Pinpoint the cell where the given text exists, returning its [x, y] midpoint coordinate. 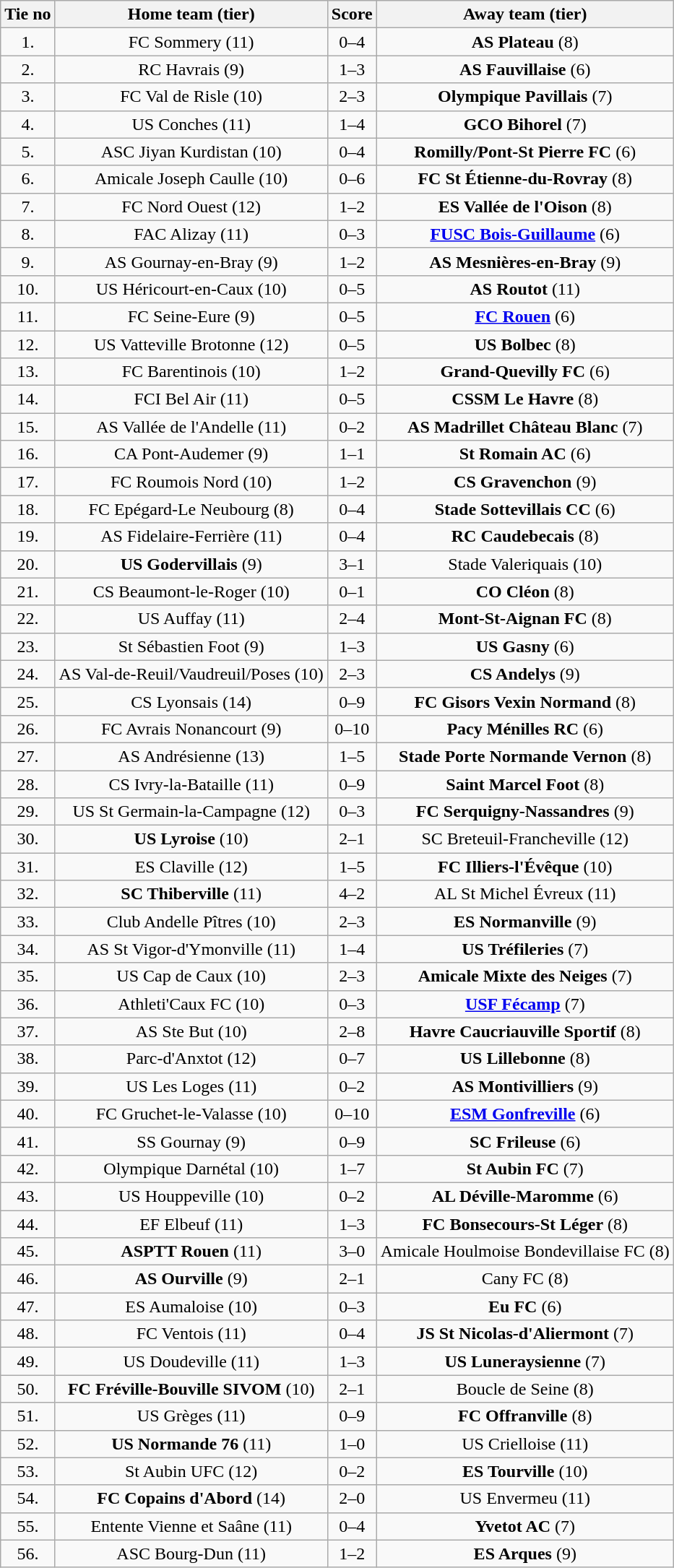
US Houppeville (10) [191, 1196]
AS Gournay-en-Bray (9) [191, 261]
US Bolbec (8) [524, 345]
1–7 [352, 1169]
FC Offranville (8) [524, 1416]
41. [27, 1141]
Tie no [27, 14]
CA Pont-Audemer (9) [191, 454]
AS Montivilliers (9) [524, 1086]
30. [27, 839]
12. [27, 345]
US Conches (11) [191, 124]
Stade Porte Normande Vernon (8) [524, 756]
US Les Loges (11) [191, 1086]
Stade Sottevillais CC (6) [524, 509]
FUSC Bois-Guillaume (6) [524, 234]
FCI Bel Air (11) [191, 399]
FC St Étienne-du-Rovray (8) [524, 179]
AS Madrillet Château Blanc (7) [524, 427]
FC Ventois (11) [191, 1334]
Mont-St-Aignan FC (8) [524, 619]
33. [27, 922]
ASC Jiyan Kurdistan (10) [191, 152]
US Doudeville (11) [191, 1361]
AS Routot (11) [524, 289]
53. [27, 1471]
ASPTT Rouen (11) [191, 1252]
24. [27, 674]
1–0 [352, 1444]
AL Déville-Maromme (6) [524, 1196]
RC Havrais (9) [191, 69]
43. [27, 1196]
15. [27, 427]
Score [352, 14]
AS Fauvillaise (6) [524, 69]
Havre Caucriauville Sportif (8) [524, 1031]
38. [27, 1059]
ES Arques (9) [524, 1554]
AS Mesnières-en-Bray (9) [524, 261]
Away team (tier) [524, 14]
3. [27, 97]
USF Fécamp (7) [524, 1004]
7. [27, 207]
US Godervillais (9) [191, 564]
ES Aumaloise (10) [191, 1307]
42. [27, 1169]
9. [27, 261]
ES Vallée de l'Oison (8) [524, 207]
Yvetot AC (7) [524, 1526]
47. [27, 1307]
28. [27, 784]
54. [27, 1499]
US Lillebonne (8) [524, 1059]
46. [27, 1279]
6. [27, 179]
51. [27, 1416]
FC Barentinois (10) [191, 372]
Olympique Pavillais (7) [524, 97]
GCO Bihorel (7) [524, 124]
16. [27, 454]
FC Avrais Nonancourt (9) [191, 729]
56. [27, 1554]
JS St Nicolas-d'Aliermont (7) [524, 1334]
2–4 [352, 619]
17. [27, 482]
CSSM Le Havre (8) [524, 399]
AS St Vigor-d'Ymonville (11) [191, 949]
0–7 [352, 1059]
US Gasny (6) [524, 646]
Grand-Quevilly FC (6) [524, 372]
US Vatteville Brotonne (12) [191, 345]
FC Gisors Vexin Normand (8) [524, 701]
Saint Marcel Foot (8) [524, 784]
RC Caudebecais (8) [524, 537]
21. [27, 592]
20. [27, 564]
Pacy Ménilles RC (6) [524, 729]
SC Thiberville (11) [191, 894]
22. [27, 619]
50. [27, 1389]
5. [27, 152]
14. [27, 399]
Athleti'Caux FC (10) [191, 1004]
55. [27, 1526]
US Envermeu (11) [524, 1499]
2–8 [352, 1031]
13. [27, 372]
31. [27, 867]
Amicale Joseph Caulle (10) [191, 179]
Amicale Mixte des Neiges (7) [524, 976]
ES Tourville (10) [524, 1471]
ASC Bourg-Dun (11) [191, 1554]
Amicale Houlmoise Bondevillaise FC (8) [524, 1252]
49. [27, 1361]
FC Gruchet-le-Valasse (10) [191, 1114]
FC Serquigny-Nassandres (9) [524, 812]
FC Epégard-Le Neubourg (8) [191, 509]
CS Gravenchon (9) [524, 482]
US Héricourt-en-Caux (10) [191, 289]
SS Gournay (9) [191, 1141]
St Aubin FC (7) [524, 1169]
St Aubin UFC (12) [191, 1471]
US Luneraysienne (7) [524, 1361]
27. [27, 756]
Romilly/Pont-St Pierre FC (6) [524, 152]
52. [27, 1444]
ES Normanville (9) [524, 922]
37. [27, 1031]
4–2 [352, 894]
US Crielloise (11) [524, 1444]
St Romain AC (6) [524, 454]
US Grèges (11) [191, 1416]
23. [27, 646]
18. [27, 509]
US Cap de Caux (10) [191, 976]
26. [27, 729]
Boucle de Seine (8) [524, 1389]
39. [27, 1086]
Home team (tier) [191, 14]
FC Sommery (11) [191, 42]
Entente Vienne et Saâne (11) [191, 1526]
11. [27, 316]
48. [27, 1334]
2–0 [352, 1499]
45. [27, 1252]
CS Ivry-la-Bataille (11) [191, 784]
4. [27, 124]
3–0 [352, 1252]
AS Ourville (9) [191, 1279]
Olympique Darnétal (10) [191, 1169]
1. [27, 42]
Stade Valeriquais (10) [524, 564]
1–1 [352, 454]
34. [27, 949]
AS Plateau (8) [524, 42]
AS Val-de-Reuil/Vaudreuil/Poses (10) [191, 674]
10. [27, 289]
FC Copains d'Abord (14) [191, 1499]
0–6 [352, 179]
CS Andelys (9) [524, 674]
CS Beaumont-le-Roger (10) [191, 592]
SC Breteuil-Francheville (12) [524, 839]
29. [27, 812]
Cany FC (8) [524, 1279]
AS Fidelaire-Ferrière (11) [191, 537]
36. [27, 1004]
2. [27, 69]
ESM Gonfreville (6) [524, 1114]
Eu FC (6) [524, 1307]
US St Germain-la-Campagne (12) [191, 812]
FC Val de Risle (10) [191, 97]
40. [27, 1114]
ES Claville (12) [191, 867]
FC Roumois Nord (10) [191, 482]
FC Illiers-l'Évêque (10) [524, 867]
0–1 [352, 592]
CO Cléon (8) [524, 592]
AS Vallée de l'Andelle (11) [191, 427]
AS Andrésienne (13) [191, 756]
AL St Michel Évreux (11) [524, 894]
FC Seine-Eure (9) [191, 316]
US Tréfileries (7) [524, 949]
32. [27, 894]
FC Nord Ouest (12) [191, 207]
Club Andelle Pîtres (10) [191, 922]
Parc-d'Anxtot (12) [191, 1059]
FC Bonsecours-St Léger (8) [524, 1224]
25. [27, 701]
FC Fréville-Bouville SIVOM (10) [191, 1389]
3–1 [352, 564]
US Auffay (11) [191, 619]
AS Ste But (10) [191, 1031]
EF Elbeuf (11) [191, 1224]
US Lyroise (10) [191, 839]
8. [27, 234]
44. [27, 1224]
US Normande 76 (11) [191, 1444]
FAC Alizay (11) [191, 234]
St Sébastien Foot (9) [191, 646]
19. [27, 537]
35. [27, 976]
FC Rouen (6) [524, 316]
CS Lyonsais (14) [191, 701]
SC Frileuse (6) [524, 1141]
